Provide the [X, Y] coordinate of the cell's center where the given text is located.  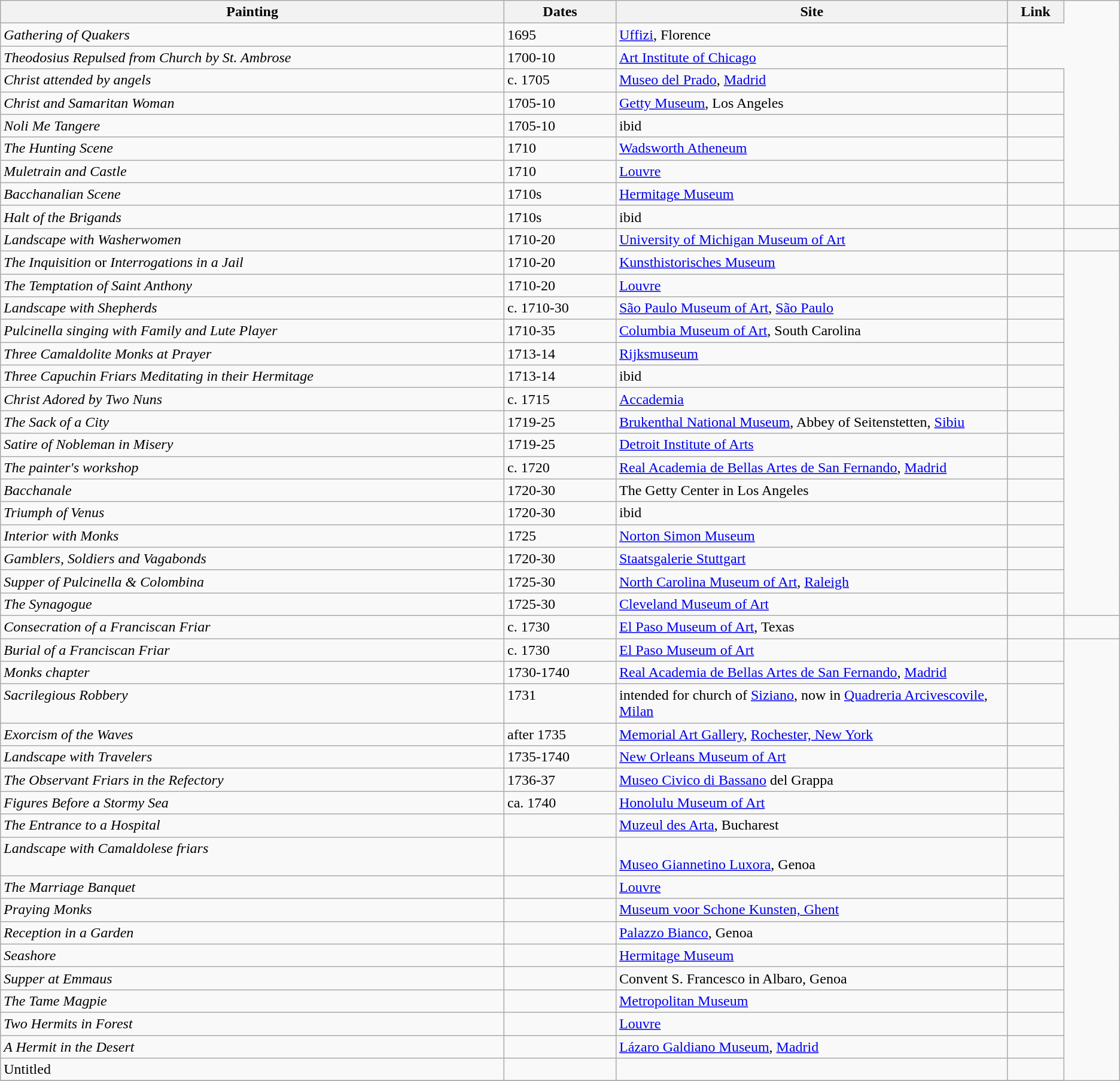
Museo del Prado, Madrid [811, 80]
The Temptation of Saint Anthony [252, 286]
University of Michigan Museum of Art [811, 239]
North Carolina Museum of Art, Raleigh [811, 581]
ca. 1740 [560, 803]
The Tame Magpie [252, 1001]
Columbia Museum of Art, South Carolina [811, 331]
Gathering of Quakers [252, 35]
Link [1036, 12]
Figures Before a Stormy Sea [252, 803]
Sacrilegious Robbery [252, 704]
c. 1710-30 [560, 308]
Halt of the Brigands [252, 217]
The Hunting Scene [252, 148]
c. 1705 [560, 80]
Praying Monks [252, 910]
Three Capuchin Friars Meditating in their Hermitage [252, 376]
Seashore [252, 955]
Burial of a Franciscan Friar [252, 649]
1725 [560, 536]
Museum voor Schone Kunsten, Ghent [811, 910]
Christ attended by angels [252, 80]
c. 1720 [560, 467]
The Synagogue [252, 604]
Accademia [811, 399]
The Entrance to a Hospital [252, 825]
Wadsworth Atheneum [811, 148]
1735-1740 [560, 757]
Landscape with Shepherds [252, 308]
intended for church of Siziano, now in Quadreria Arcivescovile, Milan [811, 704]
Two Hermits in Forest [252, 1024]
Museo Giannetino Luxora, Genoa [811, 856]
Pulcinella singing with Family and Lute Player [252, 331]
Landscape with Washerwomen [252, 239]
The Observant Friars in the Refectory [252, 780]
New Orleans Museum of Art [811, 757]
Landscape with Travelers [252, 757]
Monks chapter [252, 673]
after 1735 [560, 734]
Landscape with Camaldolese friars [252, 856]
1730-1740 [560, 673]
1731 [560, 704]
Lázaro Galdiano Museum, Madrid [811, 1047]
Dates [560, 12]
The painter's workshop [252, 467]
1695 [560, 35]
Triumph of Venus [252, 513]
1736-37 [560, 780]
Consecration of a Franciscan Friar [252, 627]
1710-35 [560, 331]
Rijksmuseum [811, 354]
São Paulo Museum of Art, São Paulo [811, 308]
The Marriage Banquet [252, 887]
A Hermit in the Desert [252, 1047]
Christ Adored by Two Nuns [252, 399]
c. 1715 [560, 399]
Muzeul des Arta, Bucharest [811, 825]
Palazzo Bianco, Genoa [811, 933]
Untitled [252, 1070]
Metropolitan Museum [811, 1001]
1700-10 [560, 57]
Bacchanale [252, 490]
Gamblers, Soldiers and Vagabonds [252, 558]
Supper of Pulcinella & Colombina [252, 581]
Three Camaldolite Monks at Prayer [252, 354]
Memorial Art Gallery, Rochester, New York [811, 734]
Noli Me Tangere [252, 126]
The Sack of a City [252, 422]
Detroit Institute of Arts [811, 445]
Muletrain and Castle [252, 171]
Interior with Monks [252, 536]
Site [811, 12]
Museo Civico di Bassano del Grappa [811, 780]
Honolulu Museum of Art [811, 803]
Art Institute of Chicago [811, 57]
Painting [252, 12]
Satire of Nobleman in Misery [252, 445]
Kunsthistorisches Museum [811, 262]
El Paso Museum of Art, Texas [811, 627]
Bacchanalian Scene [252, 194]
El Paso Museum of Art [811, 649]
The Inquisition or Interrogations in a Jail [252, 262]
Staatsgalerie Stuttgart [811, 558]
Supper at Emmaus [252, 978]
Norton Simon Museum [811, 536]
Christ and Samaritan Woman [252, 103]
Uffizi, Florence [811, 35]
Reception in a Garden [252, 933]
Convent S. Francesco in Albaro, Genoa [811, 978]
Brukenthal National Museum, Abbey of Seitenstetten, Sibiu [811, 422]
Exorcism of the Waves [252, 734]
Cleveland Museum of Art [811, 604]
Getty Museum, Los Angeles [811, 103]
The Getty Center in Los Angeles [811, 490]
Theodosius Repulsed from Church by St. Ambrose [252, 57]
